Pinpoint the cell where the given text exists, returning its [x, y] midpoint coordinate. 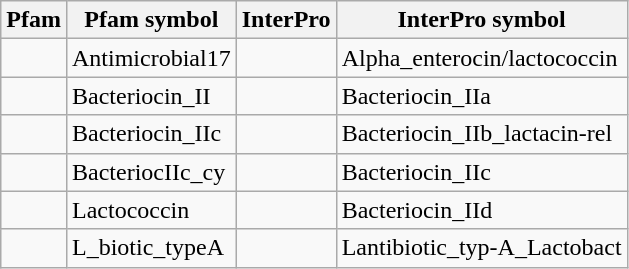
Bacteriocin_IIb_lactacin-rel [482, 134]
L_biotic_typeA [151, 248]
Antimicrobial17 [151, 58]
Bacteriocin_IIa [482, 96]
InterPro symbol [482, 20]
Lactococcin [151, 210]
Alpha_enterocin/lactococcin [482, 58]
Pfam [34, 20]
Lantibiotic_typ-A_Lactobact [482, 248]
Bacteriocin_IId [482, 210]
BacteriocIIc_cy [151, 172]
InterPro [286, 20]
Pfam symbol [151, 20]
Bacteriocin_II [151, 96]
